Return (X, Y) of the center of cell containing provided text 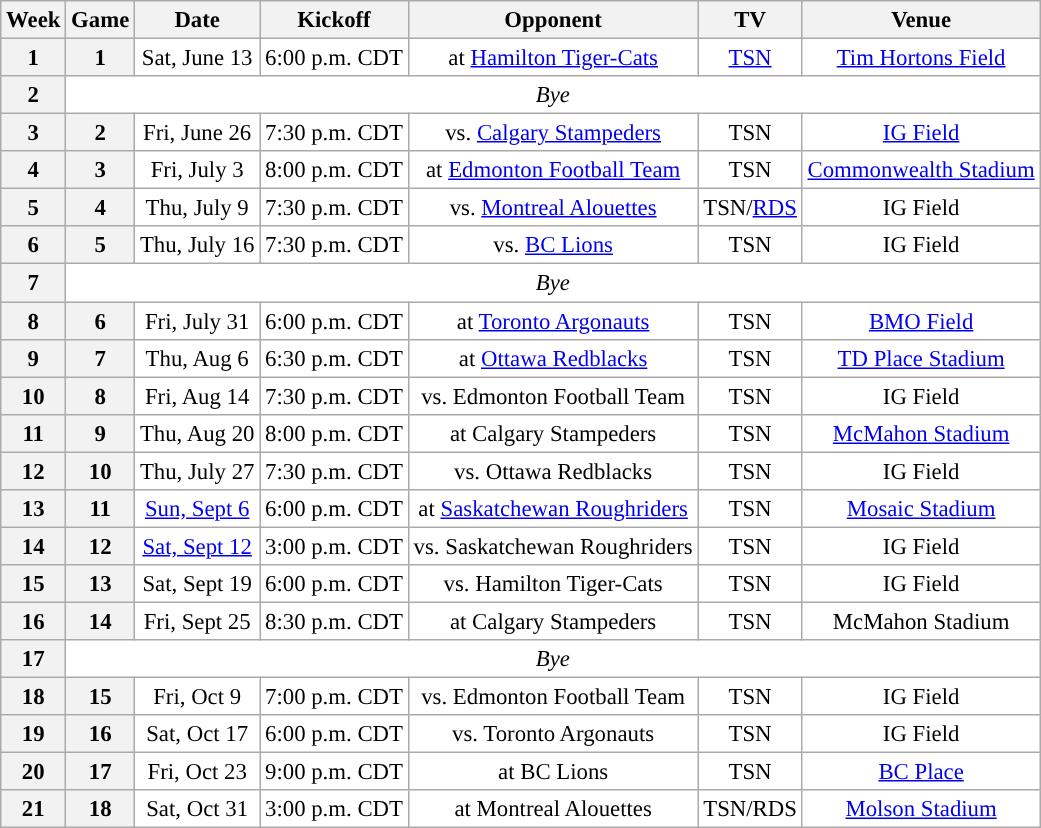
Commonwealth Stadium (921, 170)
Date (198, 20)
Fri, Oct 9 (198, 697)
21 (34, 809)
vs. Calgary Stampeders (553, 133)
at Ottawa Redblacks (553, 358)
Fri, June 26 (198, 133)
Mosaic Stadium (921, 509)
Thu, July 16 (198, 245)
vs. Saskatchewan Roughriders (553, 546)
at Hamilton Tiger-Cats (553, 58)
TV (750, 20)
at Toronto Argonauts (553, 321)
Week (34, 20)
vs. Toronto Argonauts (553, 734)
Venue (921, 20)
Sun, Sept 6 (198, 509)
Sat, Sept 19 (198, 584)
Sat, June 13 (198, 58)
Thu, Aug 20 (198, 433)
Thu, July 27 (198, 471)
Fri, Aug 14 (198, 396)
vs. BC Lions (553, 245)
vs. Ottawa Redblacks (553, 471)
at BC Lions (553, 772)
Fri, Oct 23 (198, 772)
20 (34, 772)
6:30 p.m. CDT (334, 358)
at Edmonton Football Team (553, 170)
Sat, Oct 17 (198, 734)
Kickoff (334, 20)
Sat, Sept 12 (198, 546)
at Saskatchewan Roughriders (553, 509)
vs. Montreal Alouettes (553, 208)
Sat, Oct 31 (198, 809)
Opponent (553, 20)
BC Place (921, 772)
8:30 p.m. CDT (334, 621)
7:00 p.m. CDT (334, 697)
Thu, Aug 6 (198, 358)
vs. Hamilton Tiger-Cats (553, 584)
Thu, July 9 (198, 208)
Tim Hortons Field (921, 58)
19 (34, 734)
Game (100, 20)
Fri, July 3 (198, 170)
Molson Stadium (921, 809)
at Montreal Alouettes (553, 809)
Fri, Sept 25 (198, 621)
Fri, July 31 (198, 321)
TD Place Stadium (921, 358)
BMO Field (921, 321)
9:00 p.m. CDT (334, 772)
